Detect which cell encompasses the target text, then output its (x, y) center coordinate. 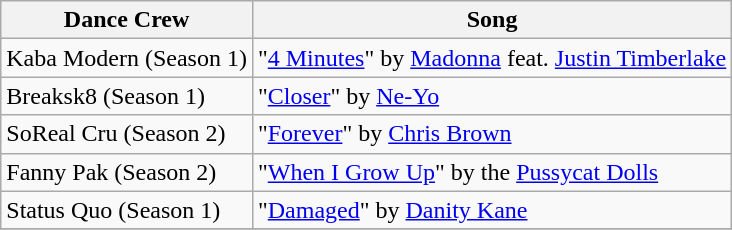
SoReal Cru (Season 2) (127, 134)
"4 Minutes" by Madonna feat. Justin Timberlake (492, 58)
"When I Grow Up" by the Pussycat Dolls (492, 172)
Song (492, 20)
Status Quo (Season 1) (127, 210)
Fanny Pak (Season 2) (127, 172)
"Damaged" by Danity Kane (492, 210)
"Closer" by Ne-Yo (492, 96)
Breaksk8 (Season 1) (127, 96)
"Forever" by Chris Brown (492, 134)
Kaba Modern (Season 1) (127, 58)
Dance Crew (127, 20)
